Find where the given text appears and provide that cell's center as (x, y) coordinate. 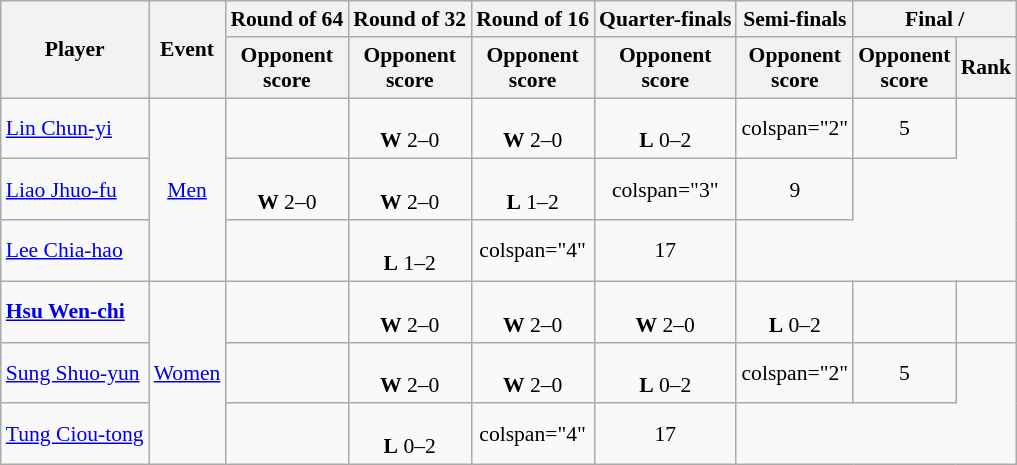
Sung Shuo-yun (75, 372)
Tung Ciou-tong (75, 434)
Round of 32 (410, 19)
colspan="3" (665, 190)
Quarter-finals (665, 19)
Women (188, 372)
Round of 16 (532, 19)
Player (75, 50)
Final / (934, 19)
Lee Chia-hao (75, 250)
Event (188, 50)
Hsu Wen-chi (75, 312)
Semi-finals (794, 19)
Men (188, 190)
Round of 64 (286, 19)
9 (794, 190)
Lin Chun-yi (75, 128)
Liao Jhuo-fu (75, 190)
Rank (986, 68)
